Provide the [X, Y] coordinate of the cell's center where the given text is located.  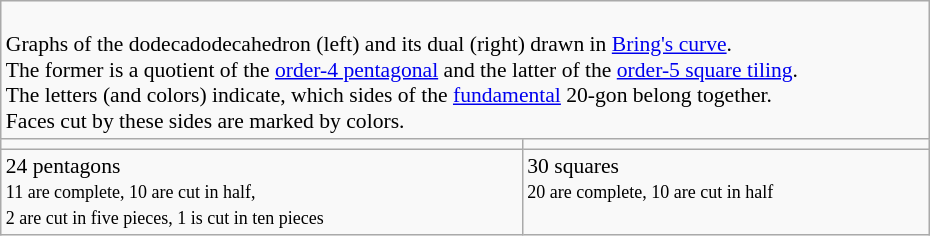
24 pentagons11 are complete, 10 are cut in half,2 are cut in five pieces, 1 is cut in ten pieces [262, 192]
30 squares20 are complete, 10 are cut in half [726, 192]
